Identify which cell holds the provided text, then report its [X, Y] central coordinate. 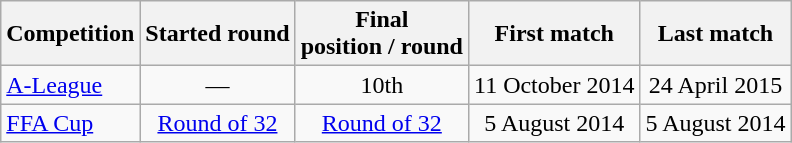
Last match [716, 34]
Final position / round [382, 34]
FFA Cup [70, 123]
A-League [70, 85]
First match [554, 34]
Started round [218, 34]
— [218, 85]
10th [382, 85]
24 April 2015 [716, 85]
Competition [70, 34]
11 October 2014 [554, 85]
